Return (x, y) of the center of cell containing provided text 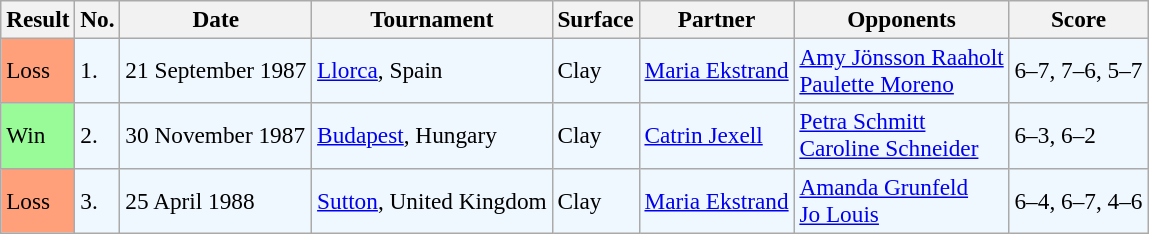
Surface (596, 19)
Petra Schmitt Caroline Schneider (902, 136)
Catrin Jexell (716, 136)
2. (98, 136)
Opponents (902, 19)
6–7, 7–6, 5–7 (1078, 70)
Amy Jönsson Raaholt Paulette Moreno (902, 70)
6–4, 6–7, 4–6 (1078, 200)
Budapest, Hungary (432, 136)
1. (98, 70)
25 April 1988 (216, 200)
Tournament (432, 19)
Score (1078, 19)
Sutton, United Kingdom (432, 200)
No. (98, 19)
Llorca, Spain (432, 70)
6–3, 6–2 (1078, 136)
Partner (716, 19)
Amanda Grunfeld Jo Louis (902, 200)
Win (38, 136)
Result (38, 19)
3. (98, 200)
Date (216, 19)
21 September 1987 (216, 70)
30 November 1987 (216, 136)
